Return [x, y] of the center of cell containing provided text 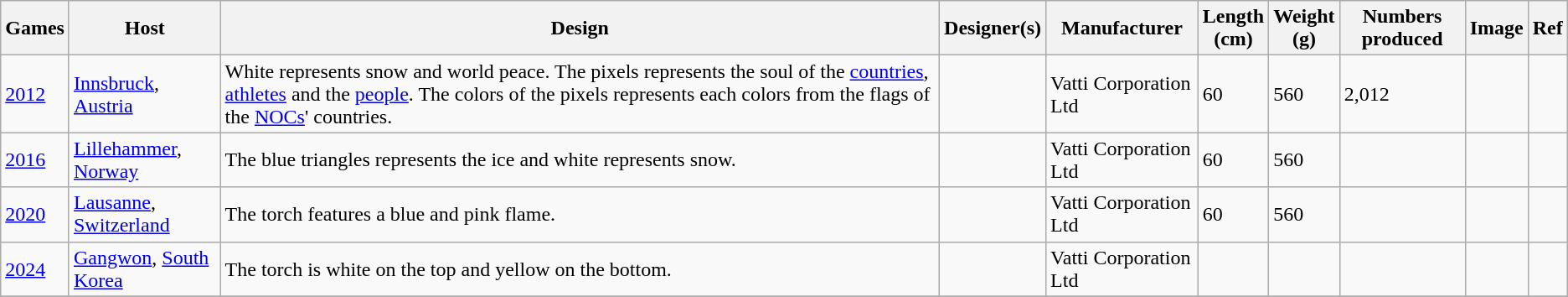
Games [35, 29]
Image [1496, 29]
2020 [35, 215]
Length(cm) [1233, 29]
The blue triangles represents the ice and white represents snow. [580, 159]
Lausanne, Switzerland [144, 215]
Manufacturer [1122, 29]
Weight(g) [1304, 29]
Innsbruck, Austria [144, 94]
Host [144, 29]
Design [580, 29]
2016 [35, 159]
Ref [1548, 29]
The torch is white on the top and yellow on the bottom. [580, 268]
Designer(s) [993, 29]
2,012 [1402, 94]
2024 [35, 268]
2012 [35, 94]
Numbers produced [1402, 29]
Lillehammer, Norway [144, 159]
The torch features a blue and pink flame. [580, 215]
Gangwon, South Korea [144, 268]
